Extract the (X, Y) coordinate from the center of the cell holding the provided text.  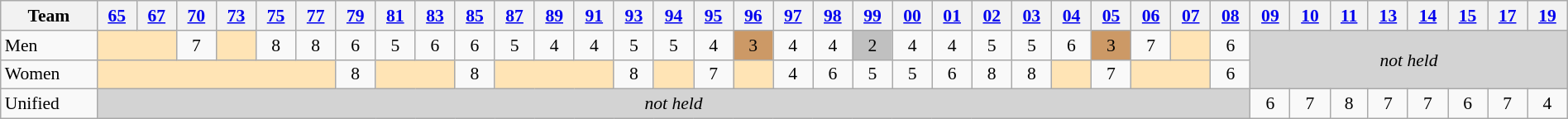
87 (514, 16)
17 (1508, 16)
94 (673, 16)
93 (633, 16)
97 (793, 16)
77 (316, 16)
75 (276, 16)
05 (1111, 16)
95 (714, 16)
11 (1349, 16)
14 (1427, 16)
00 (912, 16)
73 (236, 16)
04 (1071, 16)
98 (833, 16)
96 (753, 16)
Unified (49, 104)
01 (952, 16)
85 (475, 16)
83 (435, 16)
Team (49, 16)
91 (594, 16)
19 (1548, 16)
65 (117, 16)
10 (1310, 16)
08 (1231, 16)
81 (395, 16)
99 (872, 16)
79 (356, 16)
02 (992, 16)
89 (554, 16)
06 (1151, 16)
Men (49, 45)
67 (156, 16)
15 (1468, 16)
13 (1388, 16)
07 (1191, 16)
03 (1031, 16)
09 (1270, 16)
Women (49, 74)
70 (196, 16)
2 (872, 45)
